For the text-containing cell, return its midpoint in [X, Y] coordinate format. 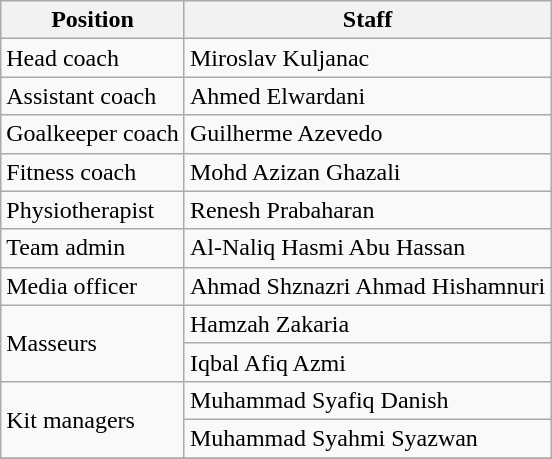
Team admin [93, 248]
Assistant coach [93, 96]
Head coach [93, 58]
Fitness coach [93, 172]
Al-Naliq Hasmi Abu Hassan [367, 248]
Goalkeeper coach [93, 134]
Ahmed Elwardani [367, 96]
Physiotherapist [93, 210]
Masseurs [93, 343]
Renesh Prabaharan [367, 210]
Miroslav Kuljanac [367, 58]
Muhammad Syahmi Syazwan [367, 438]
Staff [367, 20]
Ahmad Shznazri Ahmad Hishamnuri [367, 286]
Muhammad Syafiq Danish [367, 400]
Guilherme Azevedo [367, 134]
Mohd Azizan Ghazali [367, 172]
Kit managers [93, 419]
Iqbal Afiq Azmi [367, 362]
Hamzah Zakaria [367, 324]
Position [93, 20]
Media officer [93, 286]
